Output the [x, y] coordinate of the center of the cell containing the given text.  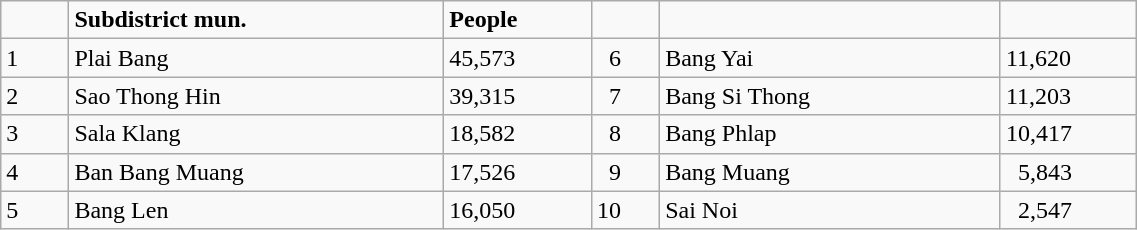
17,526 [518, 172]
3 [35, 134]
2 [35, 96]
39,315 [518, 96]
People [518, 20]
Subdistrict mun. [256, 20]
Bang Phlap [830, 134]
Bang Muang [830, 172]
16,050 [518, 210]
1 [35, 58]
11,620 [1068, 58]
5,843 [1068, 172]
2,547 [1068, 210]
Bang Yai [830, 58]
Bang Si Thong [830, 96]
11,203 [1068, 96]
4 [35, 172]
10 [625, 210]
45,573 [518, 58]
Sala Klang [256, 134]
Bang Len [256, 210]
Sai Noi [830, 210]
8 [625, 134]
6 [625, 58]
Sao Thong Hin [256, 96]
Plai Bang [256, 58]
10,417 [1068, 134]
5 [35, 210]
7 [625, 96]
9 [625, 172]
18,582 [518, 134]
Ban Bang Muang [256, 172]
